Locate the cell with the specified text and output its (X, Y) center coordinate. 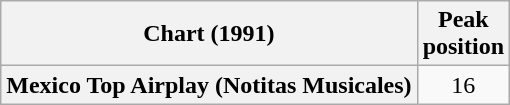
Chart (1991) (209, 34)
Peakposition (463, 34)
Mexico Top Airplay (Notitas Musicales) (209, 85)
16 (463, 85)
